Scan for the cell matching the given text and deliver its (X, Y) coordinate at center. 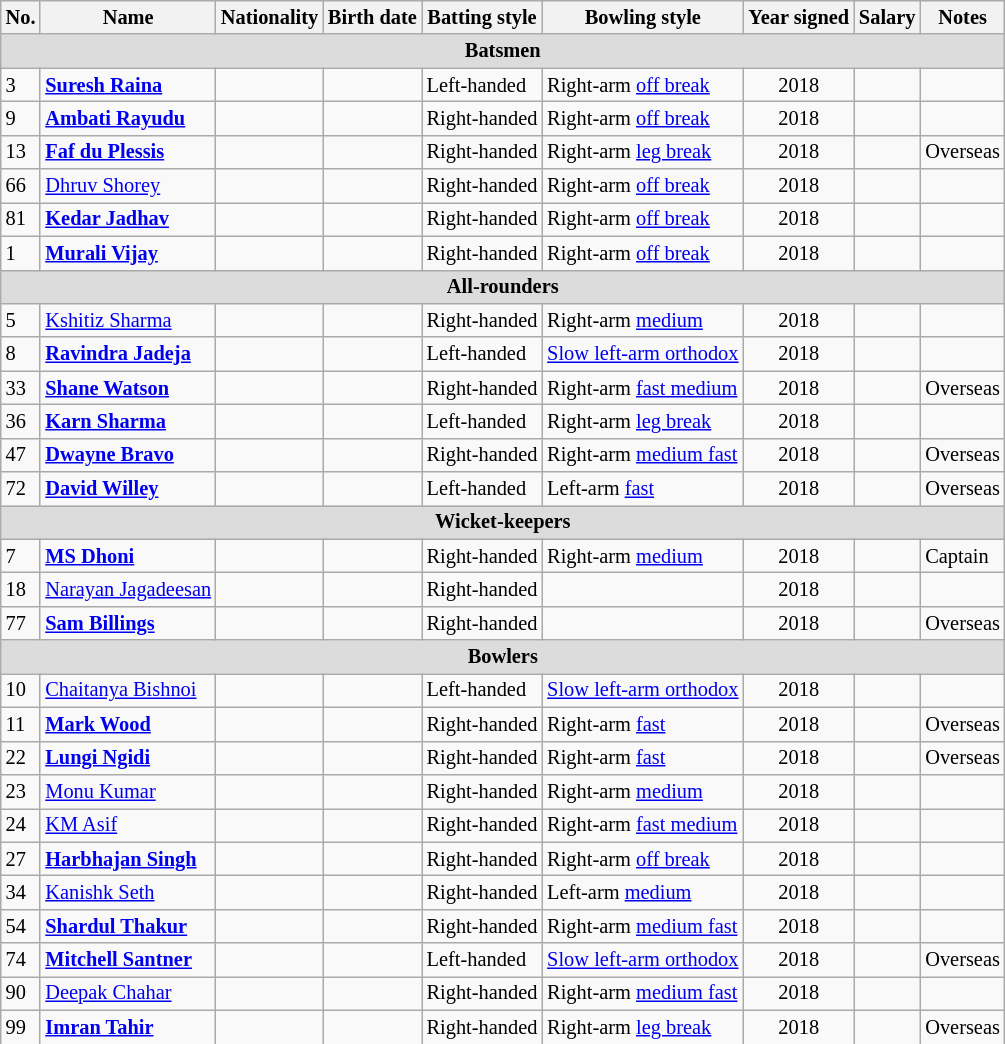
Mitchell Santner (128, 960)
74 (21, 960)
Chaitanya Bishnoi (128, 690)
54 (21, 926)
47 (21, 455)
Faf du Plessis (128, 152)
Shardul Thakur (128, 926)
David Willey (128, 489)
5 (21, 320)
66 (21, 186)
72 (21, 489)
Notes (962, 17)
24 (21, 825)
22 (21, 758)
Deepak Chahar (128, 993)
Narayan Jagadeesan (128, 589)
Lungi Ngidi (128, 758)
Harbhajan Singh (128, 859)
Mark Wood (128, 724)
90 (21, 993)
MS Dhoni (128, 556)
Name (128, 17)
Shane Watson (128, 388)
23 (21, 791)
9 (21, 118)
34 (21, 892)
18 (21, 589)
Batting style (482, 17)
Nationality (270, 17)
Wicket-keepers (503, 522)
77 (21, 623)
8 (21, 354)
36 (21, 421)
Sam Billings (128, 623)
Karn Sharma (128, 421)
Ambati Rayudu (128, 118)
13 (21, 152)
Batsmen (503, 51)
Bowlers (503, 657)
Captain (962, 556)
Year signed (798, 17)
10 (21, 690)
Left-arm fast (642, 489)
Birth date (372, 17)
3 (21, 85)
99 (21, 1027)
27 (21, 859)
Imran Tahir (128, 1027)
KM Asif (128, 825)
Kanishk Seth (128, 892)
33 (21, 388)
Ravindra Jadeja (128, 354)
All-rounders (503, 287)
7 (21, 556)
Murali Vijay (128, 253)
Kedar Jadhav (128, 219)
Dwayne Bravo (128, 455)
Suresh Raina (128, 85)
No. (21, 17)
Bowling style (642, 17)
Left-arm medium (642, 892)
Dhruv Shorey (128, 186)
81 (21, 219)
Kshitiz Sharma (128, 320)
11 (21, 724)
1 (21, 253)
Monu Kumar (128, 791)
Salary (887, 17)
